Determine the (X, Y) coordinate at the center of the cell enclosing the given text.  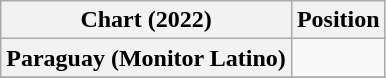
Paraguay (Monitor Latino) (146, 58)
Position (338, 20)
Chart (2022) (146, 20)
